Provide the (X, Y) coordinate of the cell's center where the given text is located.  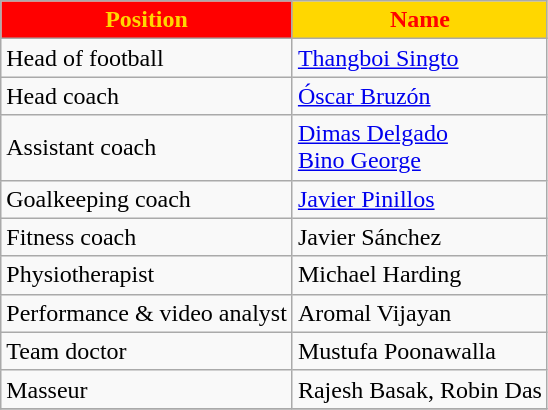
Team doctor (147, 351)
Rajesh Basak, Robin Das (420, 389)
Óscar Bruzón (420, 96)
Michael Harding (420, 275)
Fitness coach (147, 237)
Name (420, 20)
Physiotherapist (147, 275)
Masseur (147, 389)
Goalkeeping coach (147, 199)
Position (147, 20)
Head of football (147, 58)
Performance & video analyst (147, 313)
Javier Pinillos (420, 199)
Javier Sánchez (420, 237)
Aromal Vijayan (420, 313)
Head coach (147, 96)
Mustufa Poonawalla (420, 351)
Assistant coach (147, 148)
Dimas Delgado Bino George (420, 148)
Thangboi Singto (420, 58)
